Search for the cell housing the specified text and yield its [X, Y] center coordinate. 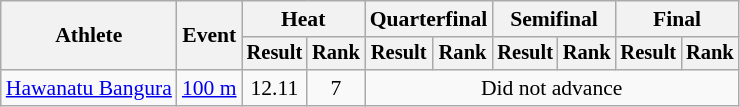
Semifinal [554, 19]
Final [676, 19]
Event [210, 36]
Quarterfinal [429, 19]
7 [336, 88]
Hawanatu Bangura [89, 88]
Did not advance [552, 88]
12.11 [275, 88]
Athlete [89, 36]
Heat [304, 19]
100 m [210, 88]
